Extract the [X, Y] coordinate from the center of the cell holding the provided text.  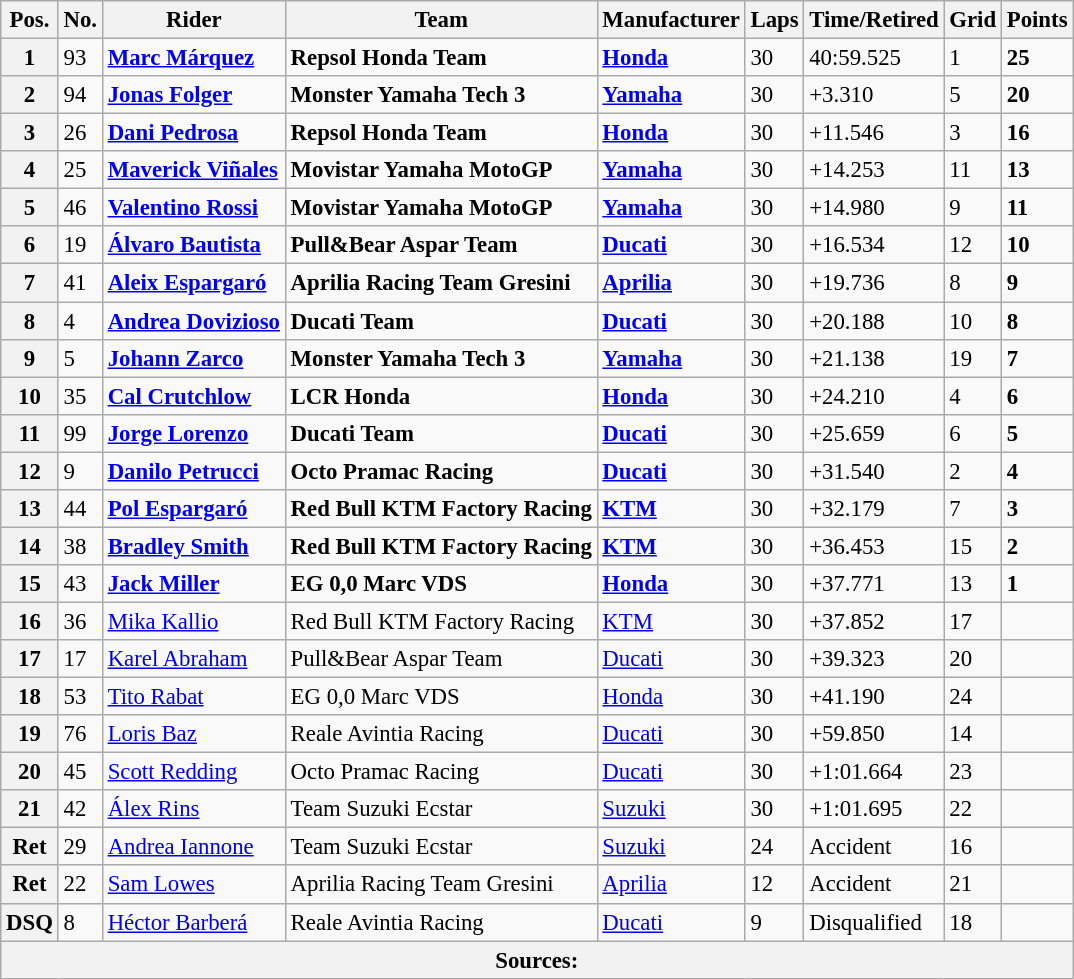
53 [80, 697]
Rider [194, 20]
Andrea Iannone [194, 847]
+39.323 [874, 659]
36 [80, 621]
Karel Abraham [194, 659]
Dani Pedrosa [194, 133]
+21.138 [874, 358]
Laps [774, 20]
23 [972, 772]
93 [80, 58]
Disqualified [874, 922]
Álex Rins [194, 809]
+24.210 [874, 396]
Loris Baz [194, 734]
Bradley Smith [194, 546]
38 [80, 546]
+1:01.695 [874, 809]
Pol Espargaró [194, 509]
+41.190 [874, 697]
Jorge Lorenzo [194, 433]
Danilo Petrucci [194, 471]
+19.736 [874, 283]
Time/Retired [874, 20]
Héctor Barberá [194, 922]
Álvaro Bautista [194, 245]
Tito Rabat [194, 697]
Jack Miller [194, 584]
+11.546 [874, 133]
Andrea Dovizioso [194, 321]
No. [80, 20]
94 [80, 95]
Cal Crutchlow [194, 396]
LCR Honda [441, 396]
Valentino Rossi [194, 208]
40:59.525 [874, 58]
+37.771 [874, 584]
35 [80, 396]
+14.980 [874, 208]
Manufacturer [671, 20]
+32.179 [874, 509]
Grid [972, 20]
99 [80, 433]
29 [80, 847]
+59.850 [874, 734]
45 [80, 772]
+1:01.664 [874, 772]
46 [80, 208]
DSQ [30, 922]
Pos. [30, 20]
+14.253 [874, 170]
Aleix Espargaró [194, 283]
Sam Lowes [194, 885]
44 [80, 509]
Maverick Viñales [194, 170]
Team [441, 20]
+3.310 [874, 95]
+16.534 [874, 245]
76 [80, 734]
+37.852 [874, 621]
Points [1036, 20]
Sources: [537, 960]
Johann Zarco [194, 358]
+20.188 [874, 321]
26 [80, 133]
+25.659 [874, 433]
43 [80, 584]
+36.453 [874, 546]
Mika Kallio [194, 621]
+31.540 [874, 471]
42 [80, 809]
Marc Márquez [194, 58]
Jonas Folger [194, 95]
Scott Redding [194, 772]
41 [80, 283]
